Detect which cell encompasses the target text, then output its [X, Y] center coordinate. 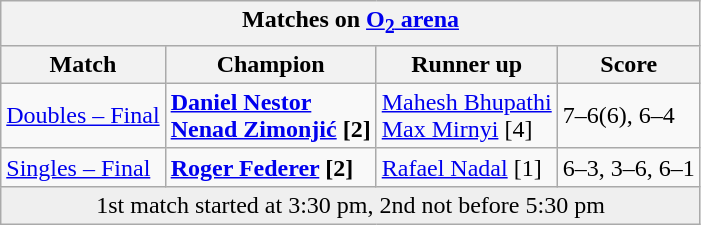
Matches on O2 arena [351, 23]
Mahesh Bhupathi Max Mirnyi [4] [466, 116]
1st match started at 3:30 pm, 2nd not before 5:30 pm [351, 205]
Rafael Nadal [1] [466, 167]
Match [83, 64]
6–3, 3–6, 6–1 [628, 167]
Champion [270, 64]
Daniel Nestor Nenad Zimonjić [2] [270, 116]
Score [628, 64]
7–6(6), 6–4 [628, 116]
Doubles – Final [83, 116]
Runner up [466, 64]
Singles – Final [83, 167]
Roger Federer [2] [270, 167]
